Pinpoint the cell where the given text exists, returning its (x, y) midpoint coordinate. 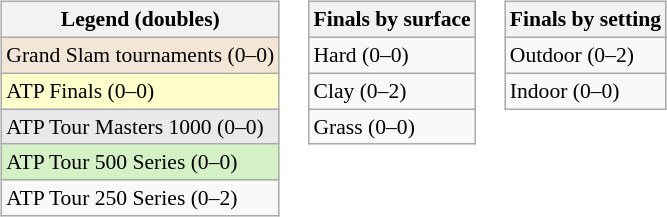
Indoor (0–0) (586, 91)
Finals by setting (586, 20)
ATP Tour Masters 1000 (0–0) (140, 127)
ATP Tour 500 Series (0–0) (140, 162)
Clay (0–2) (392, 91)
Legend (doubles) (140, 20)
Finals by surface (392, 20)
Grand Slam tournaments (0–0) (140, 55)
ATP Finals (0–0) (140, 91)
Hard (0–0) (392, 55)
ATP Tour 250 Series (0–2) (140, 198)
Outdoor (0–2) (586, 55)
Grass (0–0) (392, 127)
